Detect which cell encompasses the target text, then output its (x, y) center coordinate. 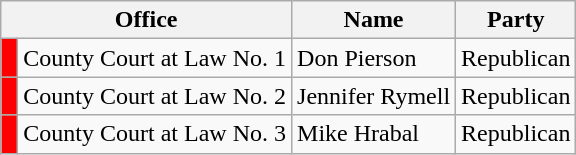
County Court at Law No. 1 (155, 58)
Mike Hrabal (374, 134)
Office (146, 20)
Don Pierson (374, 58)
County Court at Law No. 3 (155, 134)
County Court at Law No. 2 (155, 96)
Party (516, 20)
Jennifer Rymell (374, 96)
Name (374, 20)
